Locate the cell with the specified text and output its [x, y] center coordinate. 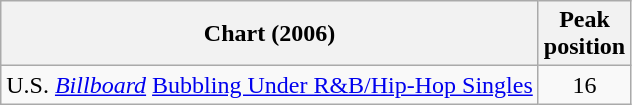
Peakposition [584, 34]
Chart (2006) [270, 34]
U.S. Billboard Bubbling Under R&B/Hip-Hop Singles [270, 85]
16 [584, 85]
